Return [x, y] of the center of cell containing provided text 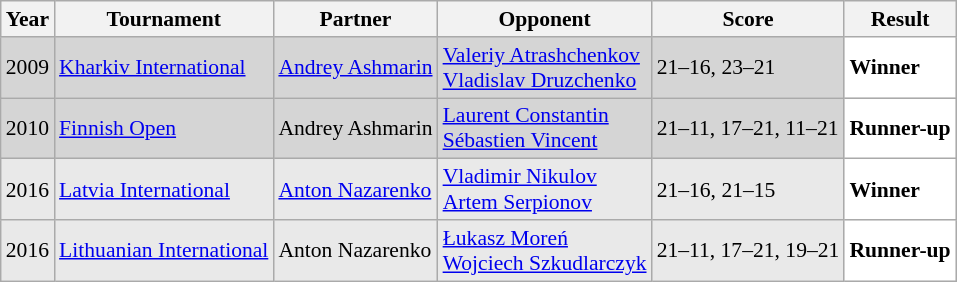
Tournament [164, 19]
Lithuanian International [164, 250]
Kharkiv International [164, 68]
Latvia International [164, 190]
Vladimir Nikulov Artem Serpionov [545, 190]
2010 [28, 128]
Valeriy Atrashchenkov Vladislav Druzchenko [545, 68]
Partner [355, 19]
Opponent [545, 19]
21–11, 17–21, 19–21 [748, 250]
21–16, 21–15 [748, 190]
Finnish Open [164, 128]
Score [748, 19]
Year [28, 19]
Laurent Constantin Sébastien Vincent [545, 128]
21–11, 17–21, 11–21 [748, 128]
Łukasz Moreń Wojciech Szkudlarczyk [545, 250]
21–16, 23–21 [748, 68]
Result [900, 19]
2009 [28, 68]
